Search for the cell housing the specified text and yield its (x, y) center coordinate. 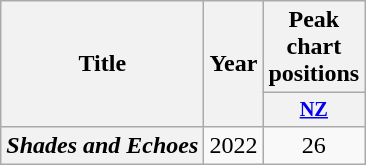
Year (234, 64)
2022 (234, 145)
Peak chart positions (314, 47)
Title (102, 64)
26 (314, 145)
NZ (314, 110)
Shades and Echoes (102, 145)
